Output the [x, y] coordinate of the center of the cell containing the given text.  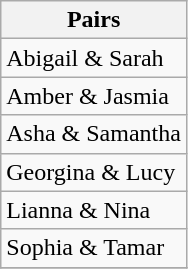
Georgina & Lucy [94, 172]
Asha & Samantha [94, 134]
Amber & Jasmia [94, 96]
Lianna & Nina [94, 210]
Pairs [94, 20]
Abigail & Sarah [94, 58]
Sophia & Tamar [94, 248]
